Search for the cell housing the specified text and yield its (x, y) center coordinate. 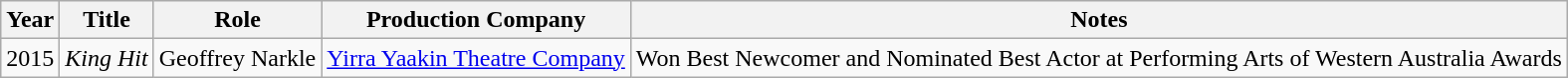
Role (237, 20)
Won Best Newcomer and Nominated Best Actor at Performing Arts of Western Australia Awards (1099, 58)
Geoffrey Narkle (237, 58)
Yirra Yaakin Theatre Company (476, 58)
Title (107, 20)
Year (30, 20)
Production Company (476, 20)
2015 (30, 58)
King Hit (107, 58)
Notes (1099, 20)
